Identify which cell holds the provided text, then report its [X, Y] central coordinate. 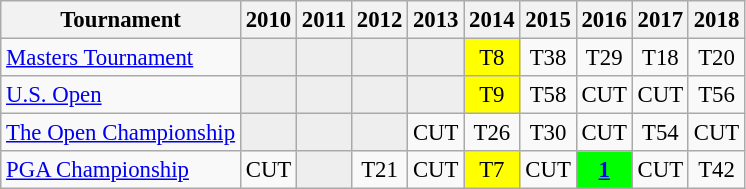
2010 [268, 20]
T26 [492, 133]
T9 [492, 95]
2017 [660, 20]
Masters Tournament [121, 58]
The Open Championship [121, 133]
T8 [492, 58]
T18 [660, 58]
PGA Championship [121, 170]
T58 [548, 95]
T42 [716, 170]
2011 [324, 20]
2013 [436, 20]
2018 [716, 20]
2016 [604, 20]
Tournament [121, 20]
T7 [492, 170]
1 [604, 170]
T38 [548, 58]
T29 [604, 58]
U.S. Open [121, 95]
2014 [492, 20]
T30 [548, 133]
T21 [379, 170]
T20 [716, 58]
2012 [379, 20]
T54 [660, 133]
2015 [548, 20]
T56 [716, 95]
